Pinpoint the cell where the given text exists, returning its [x, y] midpoint coordinate. 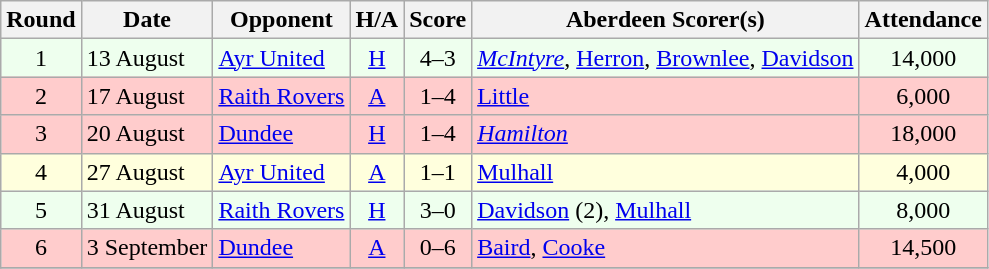
27 August [147, 172]
13 August [147, 58]
6 [41, 248]
3 [41, 134]
H/A [377, 20]
14,000 [923, 58]
17 August [147, 96]
Little [666, 96]
6,000 [923, 96]
5 [41, 210]
14,500 [923, 248]
Score [438, 20]
4,000 [923, 172]
Round [41, 20]
4–3 [438, 58]
3–0 [438, 210]
Opponent [282, 20]
0–6 [438, 248]
1 [41, 58]
18,000 [923, 134]
8,000 [923, 210]
1–1 [438, 172]
Aberdeen Scorer(s) [666, 20]
Date [147, 20]
2 [41, 96]
Attendance [923, 20]
3 September [147, 248]
20 August [147, 134]
Baird, Cooke [666, 248]
31 August [147, 210]
Davidson (2), Mulhall [666, 210]
4 [41, 172]
McIntyre, Herron, Brownlee, Davidson [666, 58]
Hamilton [666, 134]
Mulhall [666, 172]
